Scan for the cell matching the given text and deliver its [X, Y] coordinate at center. 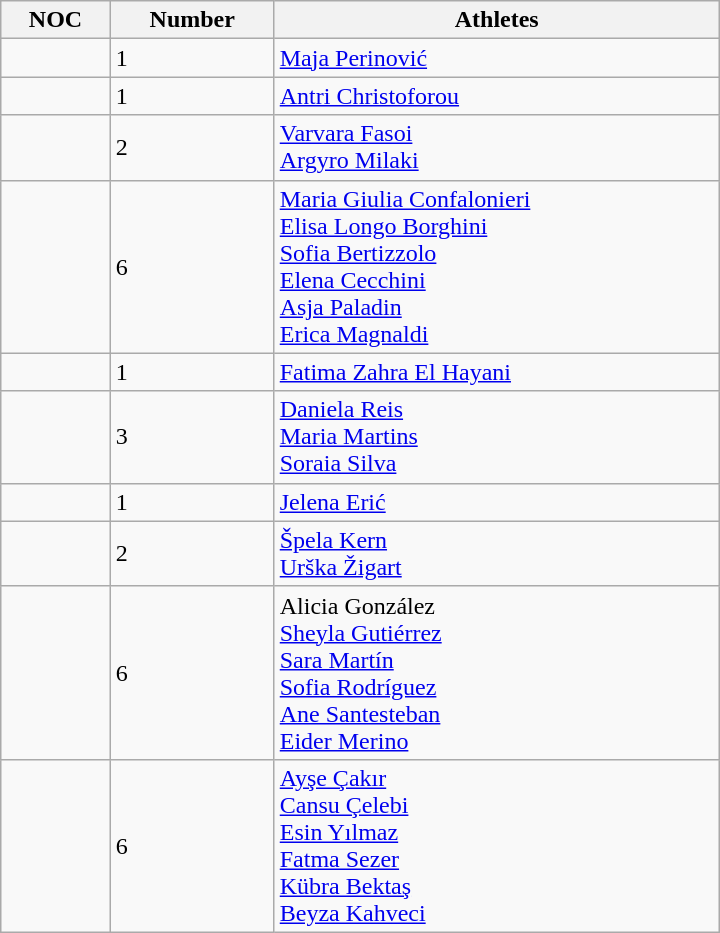
Antri Christoforou [496, 96]
Varvara FasoiArgyro Milaki [496, 148]
Number [192, 20]
Jelena Erić [496, 502]
Maja Perinović [496, 58]
Ayşe ÇakırCansu ÇelebiEsin YılmazFatma SezerKübra BektaşBeyza Kahveci [496, 846]
Daniela ReisMaria MartinsSoraia Silva [496, 437]
NOC [56, 20]
Athletes [496, 20]
Alicia GonzálezSheyla GutiérrezSara MartínSofia RodríguezAne SantestebanEider Merino [496, 672]
Fatima Zahra El Hayani [496, 372]
Špela KernUrška Žigart [496, 554]
3 [192, 437]
Maria Giulia ConfalonieriElisa Longo BorghiniSofia BertizzoloElena CecchiniAsja PaladinErica Magnaldi [496, 266]
